Identify which cell holds the provided text, then report its [X, Y] central coordinate. 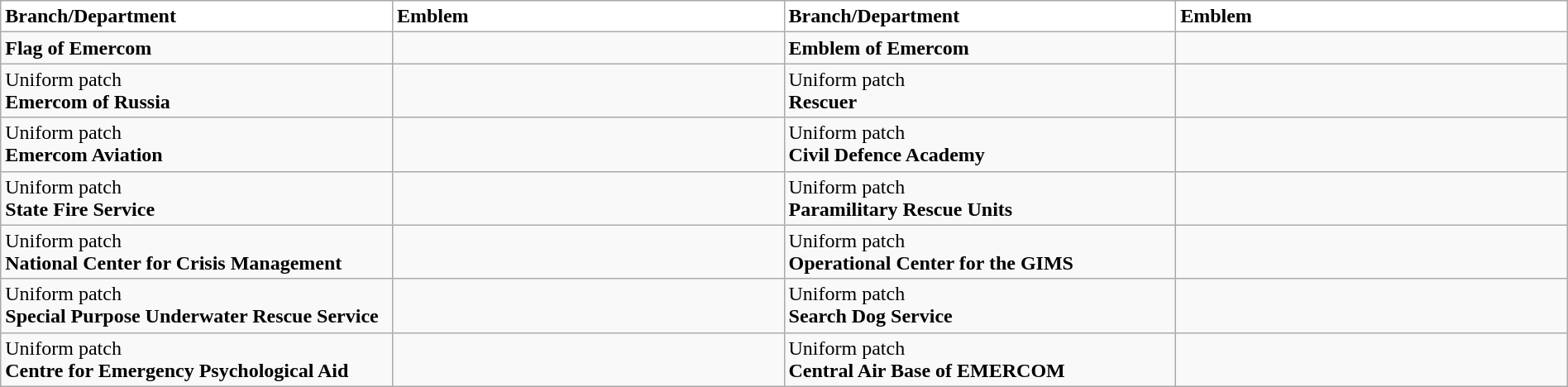
Uniform patchEmercom Aviation [197, 144]
Uniform patchParamilitary Rescue Units [980, 198]
Uniform patchCentre for Emergency Psychological Aid [197, 359]
Flag of Emercom [197, 48]
Emblem of Emercom [980, 48]
Uniform patchCentral Air Base of EMERCOM [980, 359]
Uniform patchState Fire Service [197, 198]
Uniform patchNational Center for Crisis Management [197, 251]
Uniform patchRescuer [980, 91]
Uniform patchEmercom of Russia [197, 91]
Uniform patchOperational Center for the GIMS [980, 251]
Uniform patchCivil Defence Academy [980, 144]
Uniform patchSearch Dog Service [980, 306]
Uniform patchSpecial Purpose Underwater Rescue Service [197, 306]
